Determine the [x, y] coordinate at the center of the cell enclosing the given text.  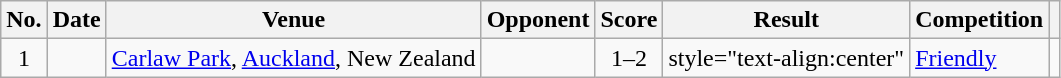
Competition [980, 20]
Venue [294, 20]
Friendly [980, 58]
1 [24, 58]
style="text-align:center" [786, 58]
Opponent [538, 20]
Carlaw Park, Auckland, New Zealand [294, 58]
1–2 [629, 58]
Date [76, 20]
Result [786, 20]
Score [629, 20]
No. [24, 20]
